Search for the cell housing the specified text and yield its [x, y] center coordinate. 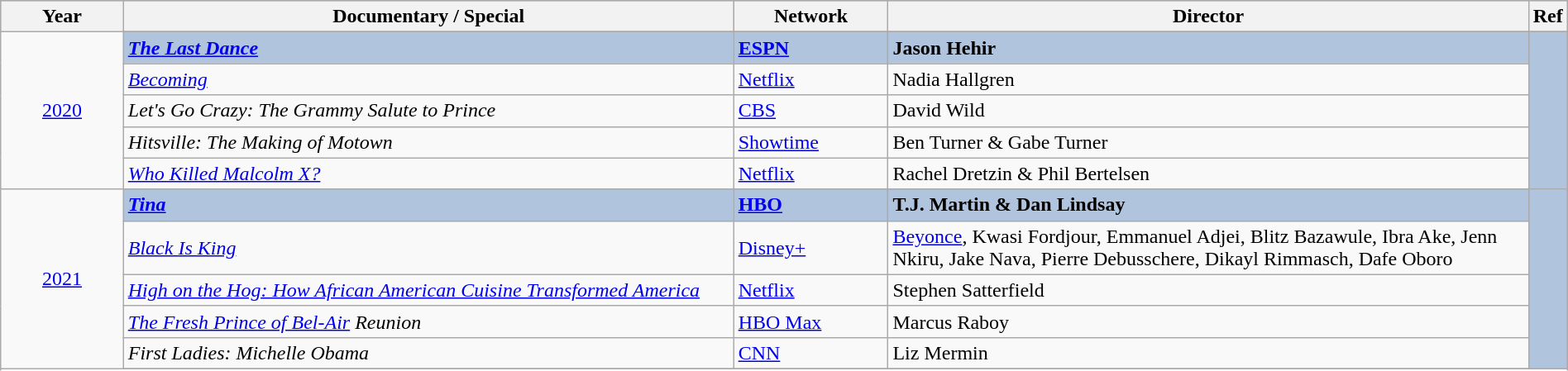
Year [62, 17]
David Wild [1208, 111]
CBS [810, 111]
Nadia Hallgren [1208, 79]
Network [810, 17]
Hitsville: The Making of Motown [428, 142]
Disney+ [810, 248]
Beyonce, Kwasi Fordjour, Emmanuel Adjei, Blitz Bazawule, Ibra Ake, Jenn Nkiru, Jake Nava, Pierre Debusschere, Dikayl Rimmasch, Dafe Oboro [1208, 248]
Tina [428, 205]
HBO Max [810, 321]
Documentary / Special [428, 17]
CNN [810, 353]
HBO [810, 205]
Becoming [428, 79]
Who Killed Malcolm X? [428, 174]
Jason Hehir [1208, 48]
Showtime [810, 142]
First Ladies: Michelle Obama [428, 353]
2021 [62, 279]
The Fresh Prince of Bel-Air Reunion [428, 321]
Ref [1548, 17]
The Last Dance [428, 48]
Black Is King [428, 248]
T.J. Martin & Dan Lindsay [1208, 205]
Ben Turner & Gabe Turner [1208, 142]
High on the Hog: How African American Cuisine Transformed America [428, 290]
Marcus Raboy [1208, 321]
Stephen Satterfield [1208, 290]
Rachel Dretzin & Phil Bertelsen [1208, 174]
ESPN [810, 48]
Director [1208, 17]
Let's Go Crazy: The Grammy Salute to Prince [428, 111]
Liz Mermin [1208, 353]
2020 [62, 111]
